Capture the cell that displays the provided text and extract its (X, Y) central coordinate. 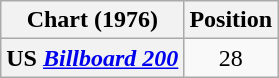
28 (231, 58)
Position (231, 20)
US Billboard 200 (92, 58)
Chart (1976) (92, 20)
